Provide the [x, y] coordinate of the cell's center where the given text is located.  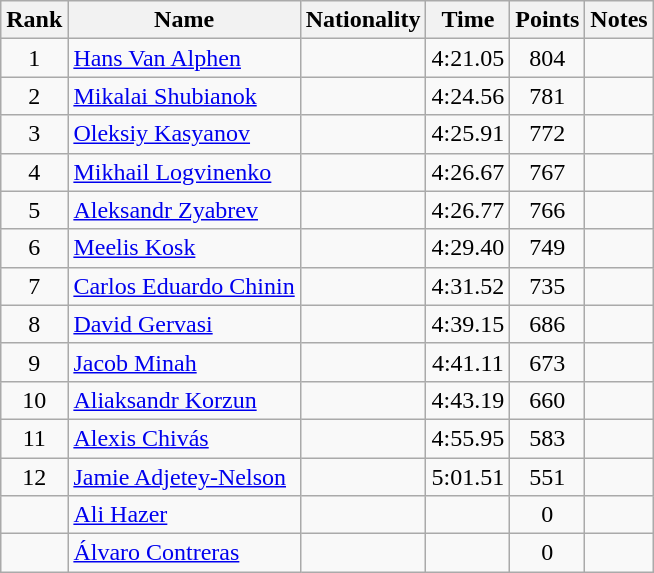
5 [34, 210]
4:25.91 [468, 134]
Meelis Kosk [184, 248]
Aliaksandr Korzun [184, 400]
12 [34, 477]
6 [34, 248]
Alexis Chivás [184, 438]
686 [548, 324]
4 [34, 172]
Carlos Eduardo Chinin [184, 286]
749 [548, 248]
660 [548, 400]
Oleksiy Kasyanov [184, 134]
8 [34, 324]
10 [34, 400]
3 [34, 134]
772 [548, 134]
735 [548, 286]
4:43.19 [468, 400]
Jacob Minah [184, 362]
781 [548, 96]
4:29.40 [468, 248]
Ali Hazer [184, 515]
11 [34, 438]
4:39.15 [468, 324]
Rank [34, 20]
Mikhail Logvinenko [184, 172]
Notes [619, 20]
Points [548, 20]
804 [548, 58]
Time [468, 20]
David Gervasi [184, 324]
766 [548, 210]
Nationality [363, 20]
Jamie Adjetey-Nelson [184, 477]
4:41.11 [468, 362]
5:01.51 [468, 477]
4:26.77 [468, 210]
Álvaro Contreras [184, 553]
4:26.67 [468, 172]
4:31.52 [468, 286]
583 [548, 438]
673 [548, 362]
4:55.95 [468, 438]
Name [184, 20]
4:21.05 [468, 58]
2 [34, 96]
Aleksandr Zyabrev [184, 210]
9 [34, 362]
Mikalai Shubianok [184, 96]
Hans Van Alphen [184, 58]
4:24.56 [468, 96]
551 [548, 477]
7 [34, 286]
767 [548, 172]
1 [34, 58]
